Locate the cell with the specified text and output its [X, Y] center coordinate. 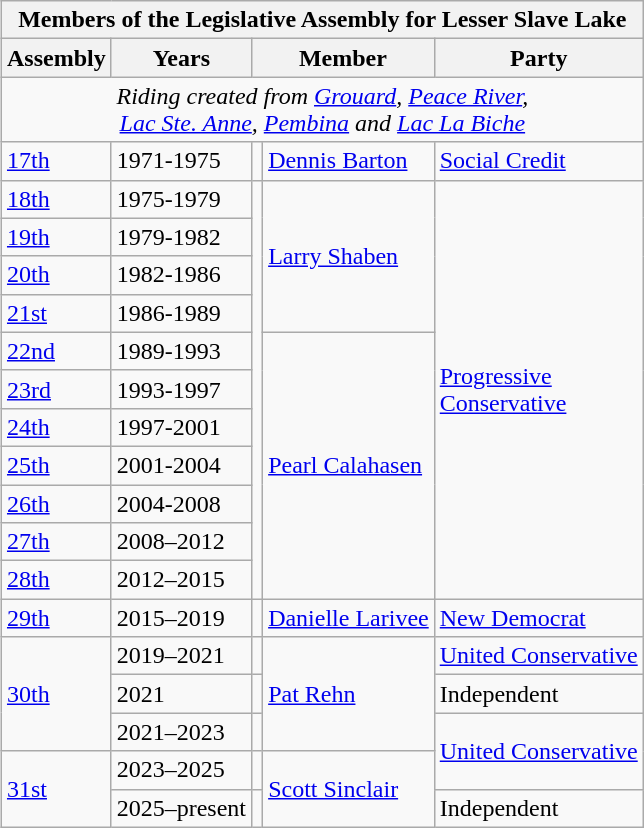
2023–2025 [181, 770]
2008–2012 [181, 542]
1971-1975 [181, 161]
Pat Rehn [349, 694]
2004-2008 [181, 503]
31st [56, 789]
1993-1997 [181, 389]
Member [344, 58]
2021 [181, 694]
2001-2004 [181, 465]
Social Credit [538, 161]
ProgressiveConservative [538, 390]
2025–present [181, 808]
30th [56, 694]
22nd [56, 351]
2019–2021 [181, 656]
2015–2019 [181, 618]
1979-1982 [181, 237]
Riding created from Grouard, Peace River, Lac Ste. Anne, Pembina and Lac La Biche [322, 110]
1997-2001 [181, 427]
Years [181, 58]
19th [56, 237]
17th [56, 161]
Party [538, 58]
1982-1986 [181, 275]
1986-1989 [181, 313]
21st [56, 313]
24th [56, 427]
28th [56, 580]
Dennis Barton [349, 161]
New Democrat [538, 618]
2021–2023 [181, 732]
2012–2015 [181, 580]
Pearl Calahasen [349, 465]
Larry Shaben [349, 256]
Scott Sinclair [349, 789]
1975-1979 [181, 199]
29th [56, 618]
18th [56, 199]
20th [56, 275]
25th [56, 465]
1989-1993 [181, 351]
Members of the Legislative Assembly for Lesser Slave Lake [322, 20]
Assembly [56, 58]
23rd [56, 389]
27th [56, 542]
26th [56, 503]
Danielle Larivee [349, 618]
